Determine the [X, Y] coordinate at the center of the cell enclosing the given text.  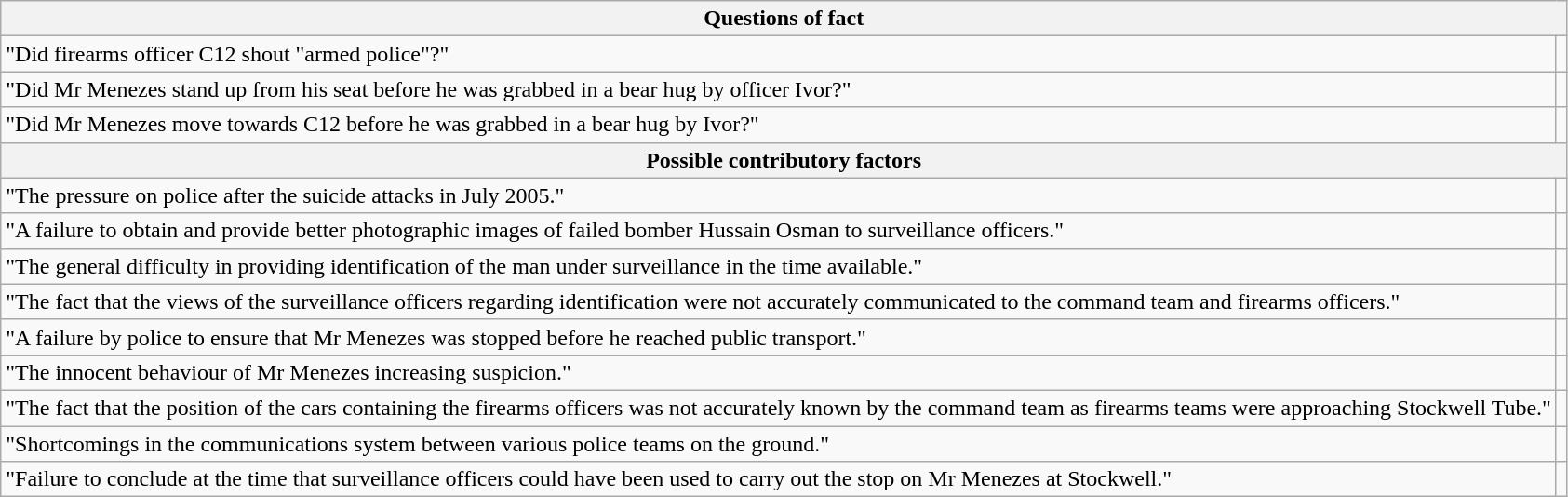
"Did Mr Menezes stand up from his seat before he was grabbed in a bear hug by officer Ivor?" [779, 89]
"Did Mr Menezes move towards C12 before he was grabbed in a bear hug by Ivor?" [779, 125]
"The general difficulty in providing identification of the man under surveillance in the time available." [779, 266]
"The pressure on police after the suicide attacks in July 2005." [779, 195]
"A failure by police to ensure that Mr Menezes was stopped before he reached public transport." [779, 337]
"Shortcomings in the communications system between various police teams on the ground." [779, 444]
"A failure to obtain and provide better photographic images of failed bomber Hussain Osman to surveillance officers." [779, 231]
"The innocent behaviour of Mr Menezes increasing suspicion." [779, 372]
Questions of fact [784, 19]
"Failure to conclude at the time that surveillance officers could have been used to carry out the stop on Mr Menezes at Stockwell." [779, 479]
Possible contributory factors [784, 160]
"Did firearms officer C12 shout "armed police"?" [779, 54]
